Detect which cell encompasses the target text, then output its (X, Y) center coordinate. 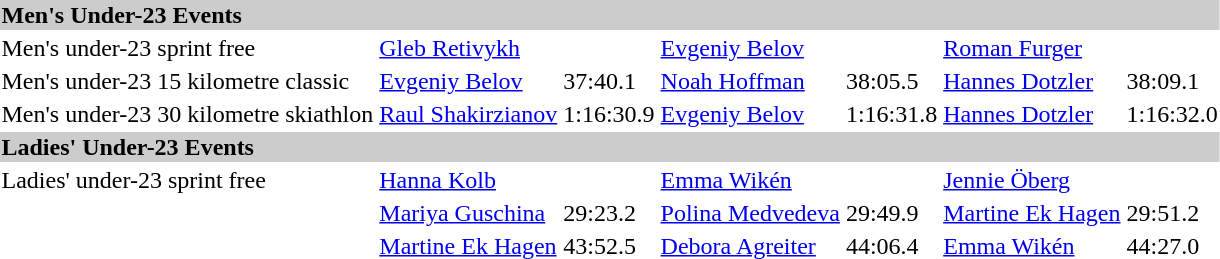
Martine Ek Hagen (1032, 213)
1:16:30.9 (609, 114)
Emma Wikén (750, 180)
Ladies' Under-23 Events (610, 147)
Polina Medvedeva (750, 213)
1:16:31.8 (891, 114)
29:51.2 (1172, 213)
Men's Under-23 Events (610, 15)
Hanna Kolb (468, 180)
38:05.5 (891, 81)
Noah Hoffman (750, 81)
29:49.9 (891, 213)
Ladies' under-23 sprint free (188, 180)
Mariya Guschina (468, 213)
Jennie Öberg (1032, 180)
Men's under-23 15 kilometre classic (188, 81)
Men's under-23 30 kilometre skiathlon (188, 114)
Roman Furger (1032, 48)
29:23.2 (609, 213)
Gleb Retivykh (468, 48)
37:40.1 (609, 81)
1:16:32.0 (1172, 114)
Men's under-23 sprint free (188, 48)
38:09.1 (1172, 81)
Raul Shakirzianov (468, 114)
